Detect which cell encompasses the target text, then output its [X, Y] center coordinate. 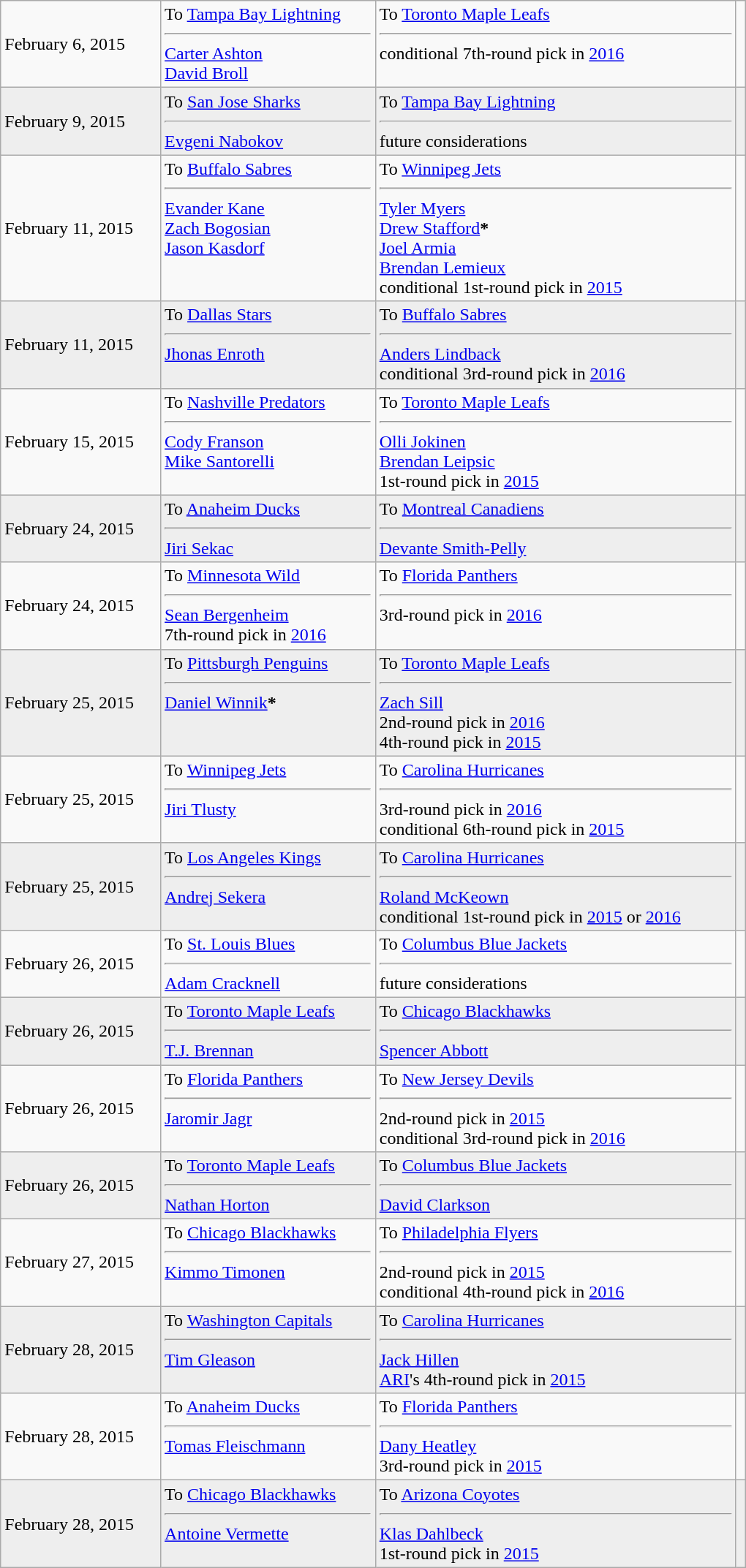
To St. Louis BluesAdam Cracknell [268, 963]
To Tampa Bay Lightningfuture considerations [556, 121]
To Columbus Blue Jacketsfuture considerations [556, 963]
To Florida PanthersJaromir Jagr [268, 1108]
To Nashville PredatorsCody FransonMike Santorelli [268, 442]
To Winnipeg JetsJiri Tlusty [268, 800]
To Buffalo SabresEvander KaneZach BogosianJason Kasdorf [268, 228]
To Chicago BlackhawksKimmo Timonen [268, 1263]
To Montreal CanadiensDevante Smith-Pelly [556, 529]
To Florida Panthers3rd-round pick in 2016 [556, 605]
To Columbus Blue JacketsDavid Clarkson [556, 1186]
To Tampa Bay LightningCarter AshtonDavid Broll [268, 44]
To Buffalo SabresAnders Lindbackconditional 3rd-round pick in 2016 [556, 345]
To Carolina HurricanesRoland McKeownconditional 1st-round pick in 2015 or 2016 [556, 886]
To Toronto Maple LeafsOlli JokinenBrendan Leipsic1st-round pick in 2015 [556, 442]
February 15, 2015 [80, 442]
To Chicago BlackhawksSpencer Abbott [556, 1031]
To Anaheim DucksJiri Sekac [268, 529]
To Chicago BlackhawksAntoine Vermette [268, 1523]
February 6, 2015 [80, 44]
To Winnipeg JetsTyler MyersDrew Stafford*Joel ArmiaBrendan Lemieuxconditional 1st-round pick in 2015 [556, 228]
To Los Angeles KingsAndrej Sekera [268, 886]
To Carolina HurricanesJack HillenARI's 4th-round pick in 2015 [556, 1349]
To New Jersey Devils2nd-round pick in 2015conditional 3rd-round pick in 2016 [556, 1108]
To Minnesota WildSean Bergenheim7th-round pick in 2016 [268, 605]
To Toronto Maple LeafsNathan Horton [268, 1186]
To Philadelphia Flyers2nd-round pick in 2015conditional 4th-round pick in 2016 [556, 1263]
To Anaheim DucksTomas Fleischmann [268, 1437]
To Pittsburgh PenguinsDaniel Winnik* [268, 702]
To Carolina Hurricanes3rd-round pick in 2016conditional 6th-round pick in 2015 [556, 800]
To San Jose SharksEvgeni Nabokov [268, 121]
February 27, 2015 [80, 1263]
To Toronto Maple LeafsT.J. Brennan [268, 1031]
To Arizona CoyotesKlas Dahlbeck1st-round pick in 2015 [556, 1523]
To Toronto Maple LeafsZach Sill2nd-round pick in 20164th-round pick in 2015 [556, 702]
To Florida PanthersDany Heatley3rd-round pick in 2015 [556, 1437]
To Dallas StarsJhonas Enroth [268, 345]
February 9, 2015 [80, 121]
To Toronto Maple Leafsconditional 7th-round pick in 2016 [556, 44]
To Washington CapitalsTim Gleason [268, 1349]
